Pinpoint the cell where the given text exists, returning its (X, Y) midpoint coordinate. 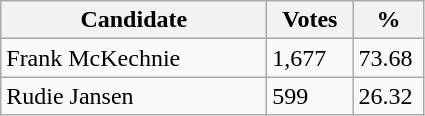
26.32 (388, 96)
Frank McKechnie (134, 58)
599 (310, 96)
1,677 (310, 58)
Rudie Jansen (134, 96)
Votes (310, 20)
73.68 (388, 58)
% (388, 20)
Candidate (134, 20)
